From the cell containing the given text, extract its center point as (X, Y) coordinate. 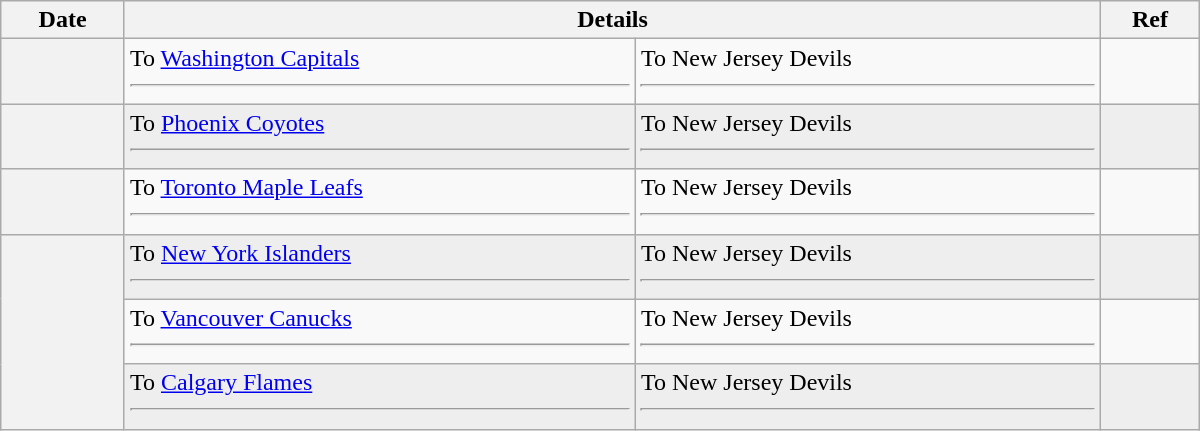
Ref (1150, 20)
To Toronto Maple Leafs (380, 202)
To Phoenix Coyotes (380, 136)
To New York Islanders (380, 266)
Date (63, 20)
Details (612, 20)
To Calgary Flames (380, 396)
To Washington Capitals (380, 72)
To Vancouver Canucks (380, 332)
